Return [x, y] of the center of cell containing provided text 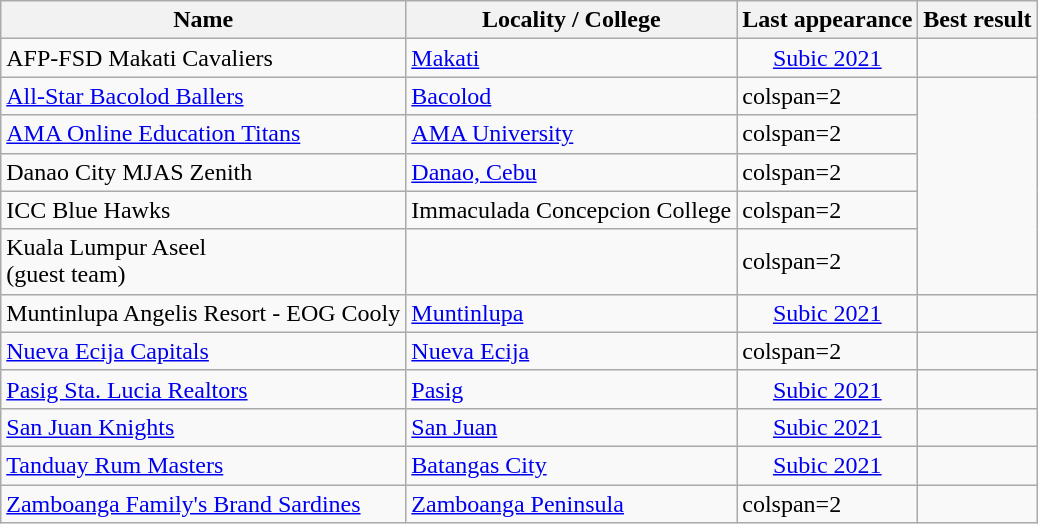
Nueva Ecija [572, 351]
Danao, Cebu [572, 172]
AMA University [572, 134]
Tanduay Rum Masters [204, 465]
Zamboanga Family's Brand Sardines [204, 503]
Kuala Lumpur Aseel (guest team) [204, 262]
Pasig Sta. Lucia Realtors [204, 389]
Batangas City [572, 465]
Muntinlupa [572, 313]
Pasig [572, 389]
Last appearance [828, 20]
Danao City MJAS Zenith [204, 172]
AFP-FSD Makati Cavaliers [204, 58]
Bacolod [572, 96]
Nueva Ecija Capitals [204, 351]
Name [204, 20]
Locality / College [572, 20]
Makati [572, 58]
Best result [978, 20]
Zamboanga Peninsula [572, 503]
Immaculada Concepcion College [572, 210]
AMA Online Education Titans [204, 134]
San Juan Knights [204, 427]
All-Star Bacolod Ballers [204, 96]
ICC Blue Hawks [204, 210]
Muntinlupa Angelis Resort - EOG Cooly [204, 313]
San Juan [572, 427]
